From the cell containing the given text, extract its center point as [X, Y] coordinate. 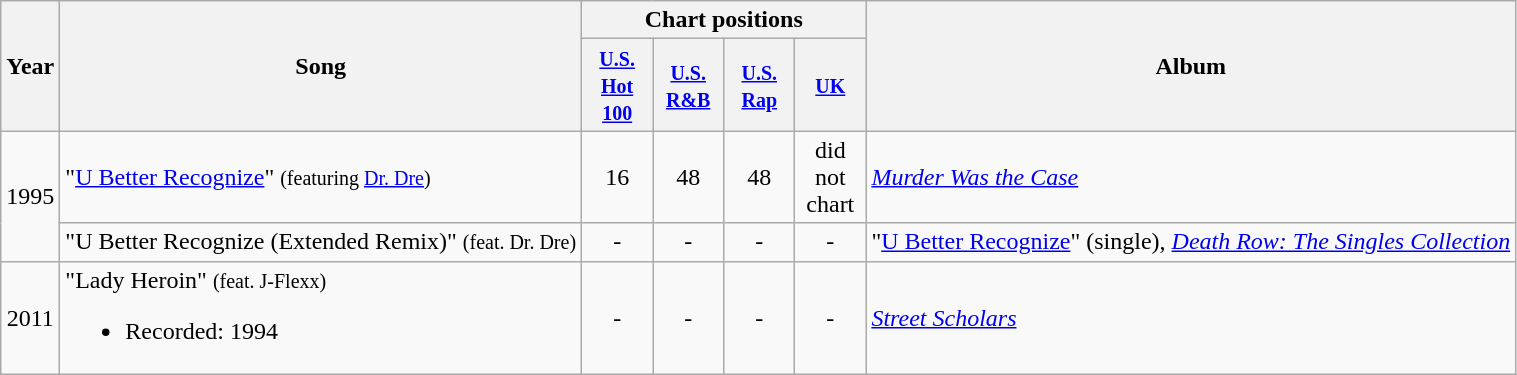
2011 [30, 318]
U.S. R&B [688, 85]
Street Scholars [1191, 318]
"U Better Recognize (Extended Remix)" (feat. Dr. Dre) [321, 242]
Album [1191, 66]
Chart positions [724, 20]
"Lady Heroin" (feat. J-Flexx)Recorded: 1994 [321, 318]
did not chart [830, 177]
"U Better Recognize" (single), Death Row: The Singles Collection [1191, 242]
Murder Was the Case [1191, 177]
16 [618, 177]
U.S. Hot 100 [618, 85]
UK [830, 85]
Song [321, 66]
"U Better Recognize" (featuring Dr. Dre) [321, 177]
Year [30, 66]
1995 [30, 196]
U.S. Rap [760, 85]
